Capture the cell that displays the provided text and extract its (x, y) central coordinate. 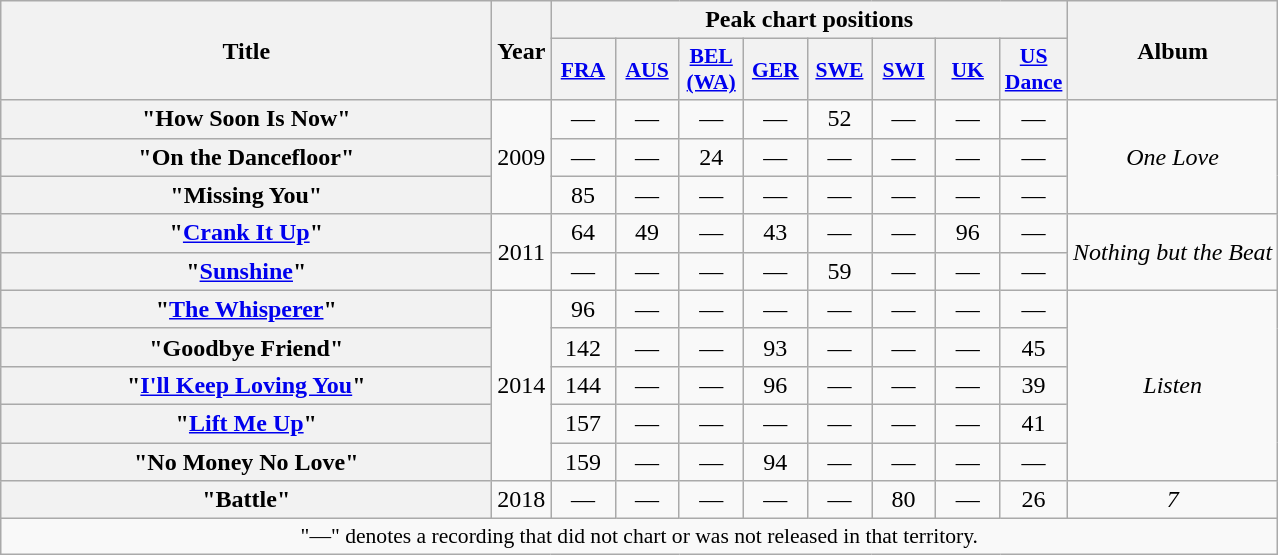
94 (775, 461)
"No Money No Love" (246, 461)
2011 (522, 252)
SWI (904, 70)
"I'll Keep Loving You" (246, 385)
Nothing but the Beat (1172, 252)
"How Soon Is Now" (246, 119)
80 (904, 500)
45 (1034, 347)
24 (711, 157)
Listen (1172, 385)
43 (775, 233)
59 (839, 271)
49 (647, 233)
Album (1172, 50)
157 (583, 423)
"—" denotes a recording that did not chart or was not released in that territory. (640, 537)
26 (1034, 500)
52 (839, 119)
"Crank It Up" (246, 233)
"Missing You" (246, 195)
39 (1034, 385)
"Battle" (246, 500)
2014 (522, 385)
64 (583, 233)
Peak chart positions (810, 20)
93 (775, 347)
85 (583, 195)
2009 (522, 157)
144 (583, 385)
"The Whisperer" (246, 309)
GER (775, 70)
159 (583, 461)
BEL (WA) (711, 70)
"On the Dancefloor" (246, 157)
142 (583, 347)
USDance (1034, 70)
Title (246, 50)
2018 (522, 500)
SWE (839, 70)
41 (1034, 423)
Year (522, 50)
UK (968, 70)
FRA (583, 70)
AUS (647, 70)
"Sunshine" (246, 271)
"Lift Me Up" (246, 423)
7 (1172, 500)
"Goodbye Friend" (246, 347)
One Love (1172, 157)
